Identify which cell holds the provided text, then report its [x, y] central coordinate. 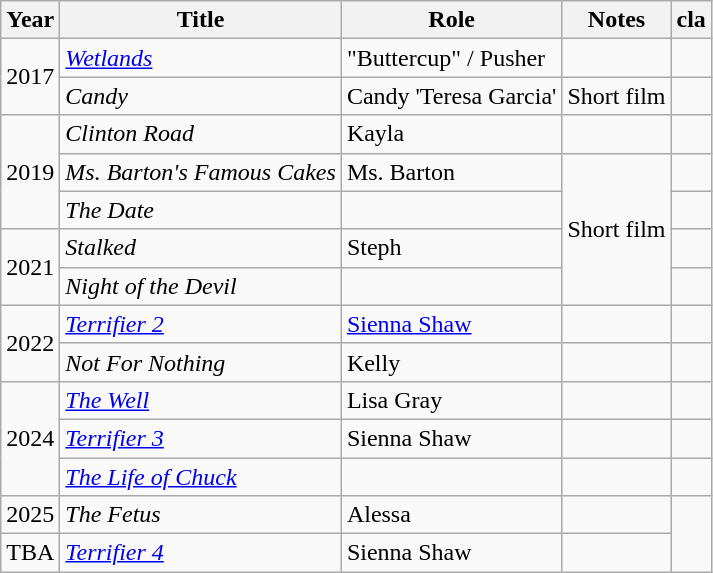
cla [691, 20]
Wetlands [201, 58]
Year [30, 20]
Lisa Gray [452, 400]
Terrifier 2 [201, 324]
Terrifier 3 [201, 438]
Night of the Devil [201, 286]
2024 [30, 438]
"Buttercup" / Pusher [452, 58]
Ms. Barton [452, 172]
Title [201, 20]
Candy [201, 96]
Stalked [201, 248]
Role [452, 20]
Kayla [452, 134]
Kelly [452, 362]
Candy 'Teresa Garcia' [452, 96]
Not For Nothing [201, 362]
The Date [201, 210]
Clinton Road [201, 134]
2019 [30, 172]
2021 [30, 267]
The Fetus [201, 515]
2017 [30, 77]
TBA [30, 553]
Ms. Barton's Famous Cakes [201, 172]
The Well [201, 400]
Steph [452, 248]
Alessa [452, 515]
2022 [30, 343]
The Life of Chuck [201, 477]
Notes [616, 20]
Terrifier 4 [201, 553]
2025 [30, 515]
